Identify which cell holds the provided text, then report its [X, Y] central coordinate. 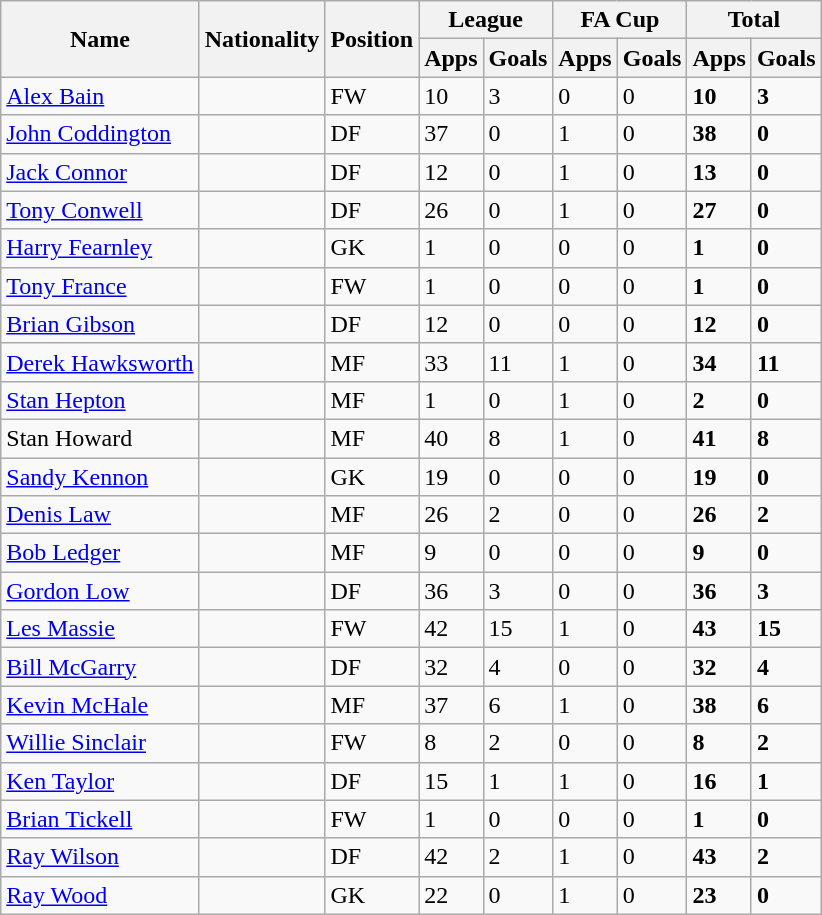
Ken Taylor [100, 781]
Bob Ledger [100, 553]
Denis Law [100, 515]
Sandy Kennon [100, 477]
Name [100, 39]
13 [719, 172]
Brian Gibson [100, 324]
Ray Wood [100, 895]
John Coddington [100, 134]
23 [719, 895]
Kevin McHale [100, 705]
FA Cup [620, 20]
16 [719, 781]
Position [372, 39]
Ray Wilson [100, 857]
Bill McGarry [100, 667]
Stan Howard [100, 438]
41 [719, 438]
Brian Tickell [100, 819]
Nationality [262, 39]
Tony France [100, 286]
Harry Fearnley [100, 248]
Gordon Low [100, 591]
Tony Conwell [100, 210]
33 [451, 362]
Alex Bain [100, 96]
40 [451, 438]
Jack Connor [100, 172]
Stan Hepton [100, 400]
Total [754, 20]
Les Massie [100, 629]
34 [719, 362]
Derek Hawksworth [100, 362]
League [486, 20]
22 [451, 895]
Willie Sinclair [100, 743]
27 [719, 210]
